Search for the cell housing the specified text and yield its [x, y] center coordinate. 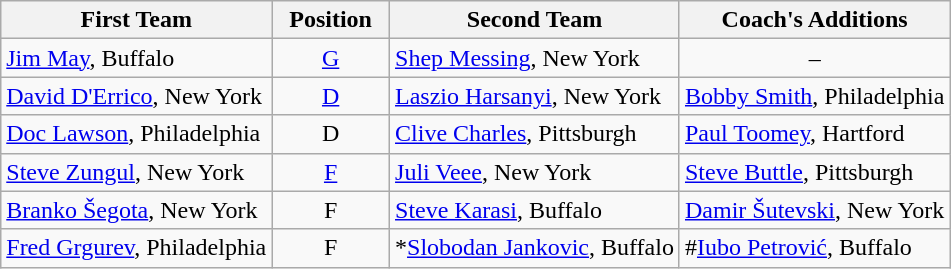
Clive Charles, Pittsburgh [535, 134]
Branko Šegota, New York [136, 210]
Steve Karasi, Buffalo [535, 210]
First Team [136, 20]
Shep Messing, New York [535, 58]
Coach's Additions [814, 20]
Bobby Smith, Philadelphia [814, 96]
Jim May, Buffalo [136, 58]
Paul Toomey, Hartford [814, 134]
Damir Šutevski, New York [814, 210]
*Slobodan Jankovic, Buffalo [535, 248]
#Iubo Petrović, Buffalo [814, 248]
– [814, 58]
Steve Buttle, Pittsburgh [814, 172]
Position [331, 20]
G [331, 58]
Steve Zungul, New York [136, 172]
Laszio Harsanyi, New York [535, 96]
Fred Grgurev, Philadelphia [136, 248]
Second Team [535, 20]
Doc Lawson, Philadelphia [136, 134]
David D'Errico, New York [136, 96]
Juli Veee, New York [535, 172]
